Capture the cell that displays the provided text and extract its (x, y) central coordinate. 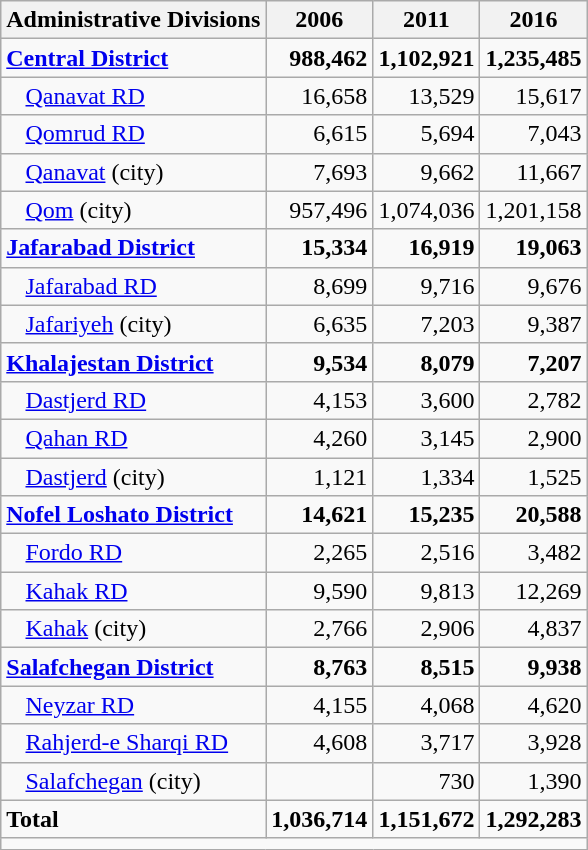
11,667 (534, 172)
8,515 (426, 667)
Salafchegan (city) (134, 781)
1,235,485 (534, 58)
3,482 (534, 553)
Qomrud RD (134, 134)
2011 (426, 20)
Fordo RD (134, 553)
14,621 (320, 515)
16,658 (320, 96)
9,813 (426, 591)
Administrative Divisions (134, 20)
Jafarabad District (134, 248)
4,068 (426, 705)
9,676 (534, 286)
957,496 (320, 210)
1,334 (426, 477)
9,938 (534, 667)
1,102,921 (426, 58)
9,534 (320, 362)
4,837 (534, 629)
Salafchegan District (134, 667)
15,617 (534, 96)
1,036,714 (320, 819)
2,265 (320, 553)
3,717 (426, 743)
8,699 (320, 286)
Nofel Loshato District (134, 515)
2,900 (534, 438)
6,635 (320, 324)
1,121 (320, 477)
7,207 (534, 362)
8,079 (426, 362)
Jafariyeh (city) (134, 324)
9,590 (320, 591)
Khalajestan District (134, 362)
2,782 (534, 400)
19,063 (534, 248)
7,203 (426, 324)
1,201,158 (534, 210)
Central District (134, 58)
Rahjerd-e Sharqi RD (134, 743)
2,906 (426, 629)
9,662 (426, 172)
Kahak (city) (134, 629)
3,145 (426, 438)
16,919 (426, 248)
4,153 (320, 400)
4,608 (320, 743)
Jafarabad RD (134, 286)
9,716 (426, 286)
Dastjerd (city) (134, 477)
4,155 (320, 705)
20,588 (534, 515)
2,766 (320, 629)
15,334 (320, 248)
988,462 (320, 58)
6,615 (320, 134)
1,074,036 (426, 210)
7,043 (534, 134)
8,763 (320, 667)
7,693 (320, 172)
3,928 (534, 743)
4,620 (534, 705)
1,292,283 (534, 819)
Dastjerd RD (134, 400)
2,516 (426, 553)
5,694 (426, 134)
1,390 (534, 781)
1,525 (534, 477)
2016 (534, 20)
Qahan RD (134, 438)
13,529 (426, 96)
1,151,672 (426, 819)
730 (426, 781)
4,260 (320, 438)
12,269 (534, 591)
Kahak RD (134, 591)
Qanavat (city) (134, 172)
Total (134, 819)
15,235 (426, 515)
Qanavat RD (134, 96)
Qom (city) (134, 210)
2006 (320, 20)
3,600 (426, 400)
9,387 (534, 324)
Neyzar RD (134, 705)
